Capture the cell that displays the provided text and extract its (X, Y) central coordinate. 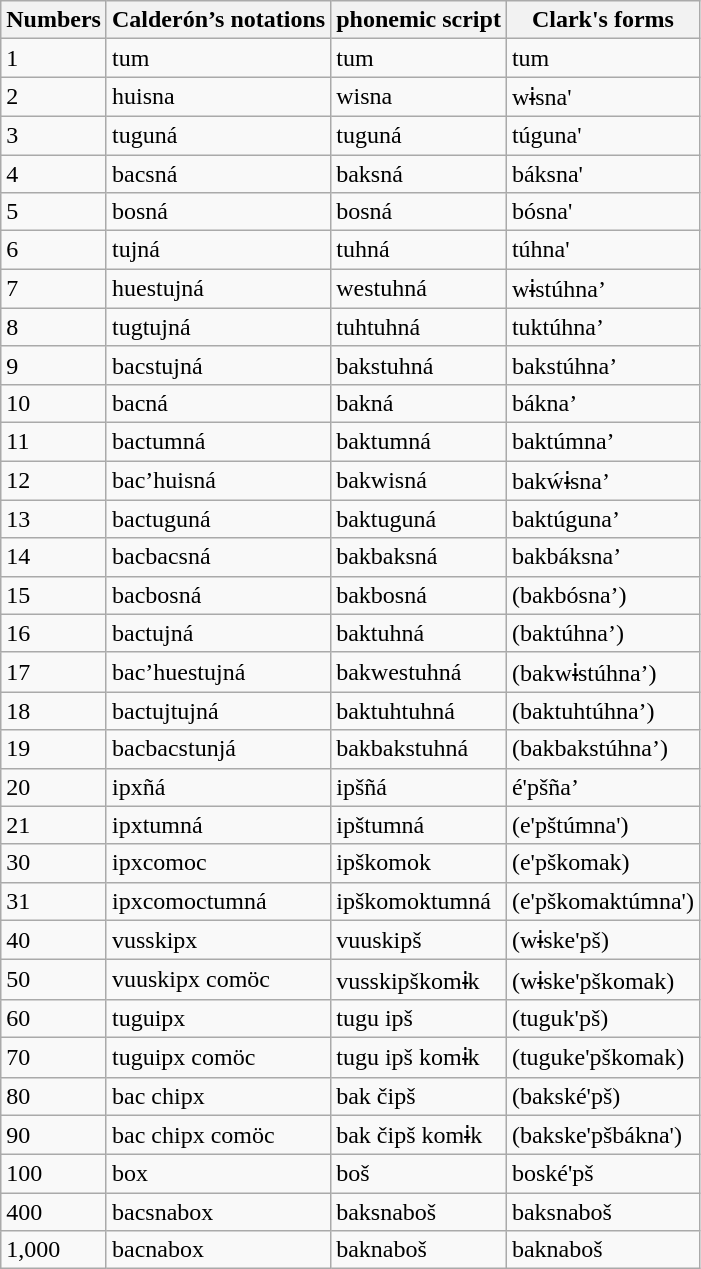
bakẃɨsna’ (602, 480)
túhna' (602, 250)
baktumná (419, 441)
bacsnabox (218, 1212)
(bakbósna’) (602, 595)
ipxñá (218, 787)
bakwestuhná (419, 672)
(e'pškomak) (602, 863)
ipškomoktumná (419, 901)
boské'pš (602, 1174)
(tuguk'pš) (602, 1018)
baktuhná (419, 633)
bac chipx comöc (218, 1135)
bakstuhná (419, 365)
Clark's forms (602, 20)
tuktúhna’ (602, 327)
(bakské'pš) (602, 1096)
tuguipx (218, 1018)
bósna' (602, 212)
baktúmna’ (602, 441)
(wɨske'pškomak) (602, 980)
(wɨske'pš) (602, 940)
vusskipškomɨk (419, 980)
21 (54, 825)
bákna’ (602, 403)
30 (54, 863)
bakwisná (419, 480)
vuuskipx comöc (218, 980)
7 (54, 289)
bacbacsná (218, 557)
bacstujná (218, 365)
wɨstúhna’ (602, 289)
14 (54, 557)
5 (54, 212)
bacsná (218, 173)
bac’huisná (218, 480)
70 (54, 1057)
19 (54, 749)
80 (54, 1096)
bakná (419, 403)
bakbosná (419, 595)
40 (54, 940)
baktuhtuhná (419, 711)
bac chipx (218, 1096)
ipxtumná (218, 825)
bac’huestujná (218, 672)
4 (54, 173)
17 (54, 672)
3 (54, 135)
tugtujná (218, 327)
bak čipš komɨk (419, 1135)
vusskipx (218, 940)
(bakwɨstúhna’) (602, 672)
baktuguná (419, 519)
báksna' (602, 173)
Numbers (54, 20)
wɨsna' (602, 97)
é'pšña’ (602, 787)
bakbáksna’ (602, 557)
ipšñá (419, 787)
90 (54, 1135)
13 (54, 519)
baksná (419, 173)
100 (54, 1174)
(bakbakstúhna’) (602, 749)
ipxcomoctumná (218, 901)
túguna' (602, 135)
15 (54, 595)
(tuguke'pškomak) (602, 1057)
tuguipx comöc (218, 1057)
8 (54, 327)
bacbacstunjá (218, 749)
10 (54, 403)
18 (54, 711)
1,000 (54, 1250)
bactujná (218, 633)
vuuskipš (419, 940)
baktúguna’ (602, 519)
1 (54, 58)
huestujná (218, 289)
ipxcomoc (218, 863)
bakbakstuhná (419, 749)
6 (54, 250)
bactumná (218, 441)
box (218, 1174)
westuhná (419, 289)
ipštumná (419, 825)
huisna (218, 97)
(e'pškomaktúmna') (602, 901)
(baktuhtúhna’) (602, 711)
bakbaksná (419, 557)
31 (54, 901)
60 (54, 1018)
400 (54, 1212)
bacnabox (218, 1250)
tugu ipš komɨk (419, 1057)
16 (54, 633)
tujná (218, 250)
50 (54, 980)
(baktúhna’) (602, 633)
phonemic script (419, 20)
(bakske'pšbákna') (602, 1135)
tuhná (419, 250)
bacbosná (218, 595)
9 (54, 365)
bakstúhna’ (602, 365)
20 (54, 787)
bacná (218, 403)
boš (419, 1174)
bactuguná (218, 519)
tuhtuhná (419, 327)
tugu ipš (419, 1018)
Calderón’s notations (218, 20)
bactujtujná (218, 711)
bak čipš (419, 1096)
(e'pštúmna') (602, 825)
12 (54, 480)
ipškomok (419, 863)
11 (54, 441)
2 (54, 97)
wisna (419, 97)
